Locate the cell with the specified text and output its [x, y] center coordinate. 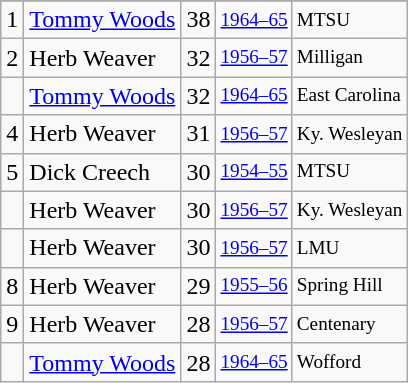
31 [198, 134]
5 [12, 172]
East Carolina [350, 96]
Wofford [350, 362]
9 [12, 324]
4 [12, 134]
LMU [350, 248]
1954–55 [254, 172]
Centenary [350, 324]
Milligan [350, 58]
Spring Hill [350, 286]
1 [12, 20]
38 [198, 20]
1955–56 [254, 286]
8 [12, 286]
29 [198, 286]
Dick Creech [102, 172]
2 [12, 58]
